Output the (x, y) coordinate of the center of the cell containing the given text.  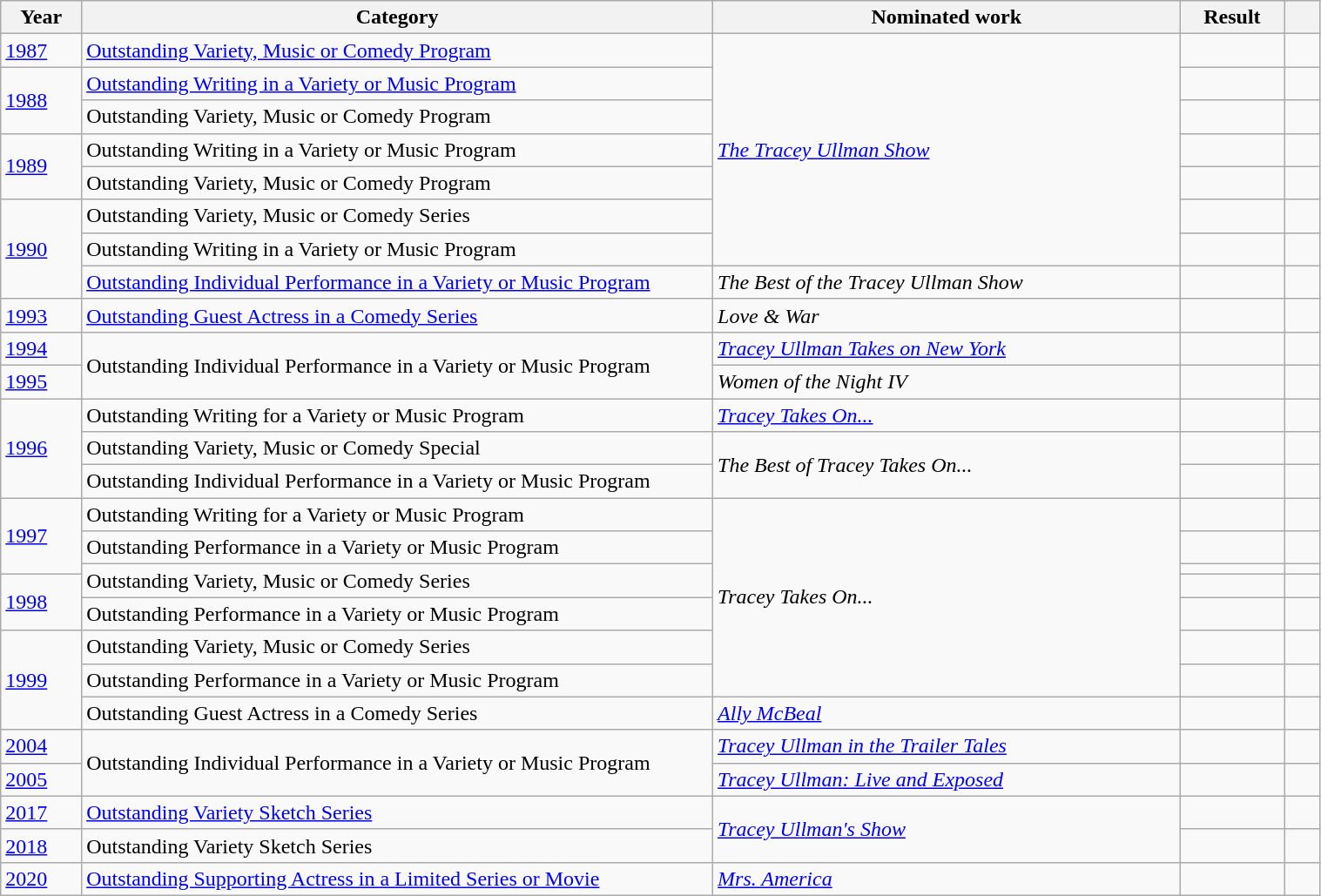
Tracey Ullman: Live and Exposed (947, 779)
Mrs. America (947, 879)
Nominated work (947, 17)
1998 (42, 603)
Tracey Ullman's Show (947, 829)
Love & War (947, 315)
2004 (42, 746)
Ally McBeal (947, 713)
1995 (42, 381)
1988 (42, 100)
2017 (42, 812)
2018 (42, 845)
1993 (42, 315)
The Best of the Tracey Ullman Show (947, 282)
Category (397, 17)
1989 (42, 166)
Result (1232, 17)
2005 (42, 779)
1990 (42, 249)
The Tracey Ullman Show (947, 150)
Outstanding Variety, Music or Comedy Special (397, 448)
1997 (42, 536)
Tracey Ullman Takes on New York (947, 348)
Year (42, 17)
2020 (42, 879)
1996 (42, 448)
Women of the Night IV (947, 381)
1987 (42, 51)
1999 (42, 680)
Tracey Ullman in the Trailer Tales (947, 746)
1994 (42, 348)
Outstanding Supporting Actress in a Limited Series or Movie (397, 879)
The Best of Tracey Takes On... (947, 465)
